Scan for the cell matching the given text and deliver its [x, y] coordinate at center. 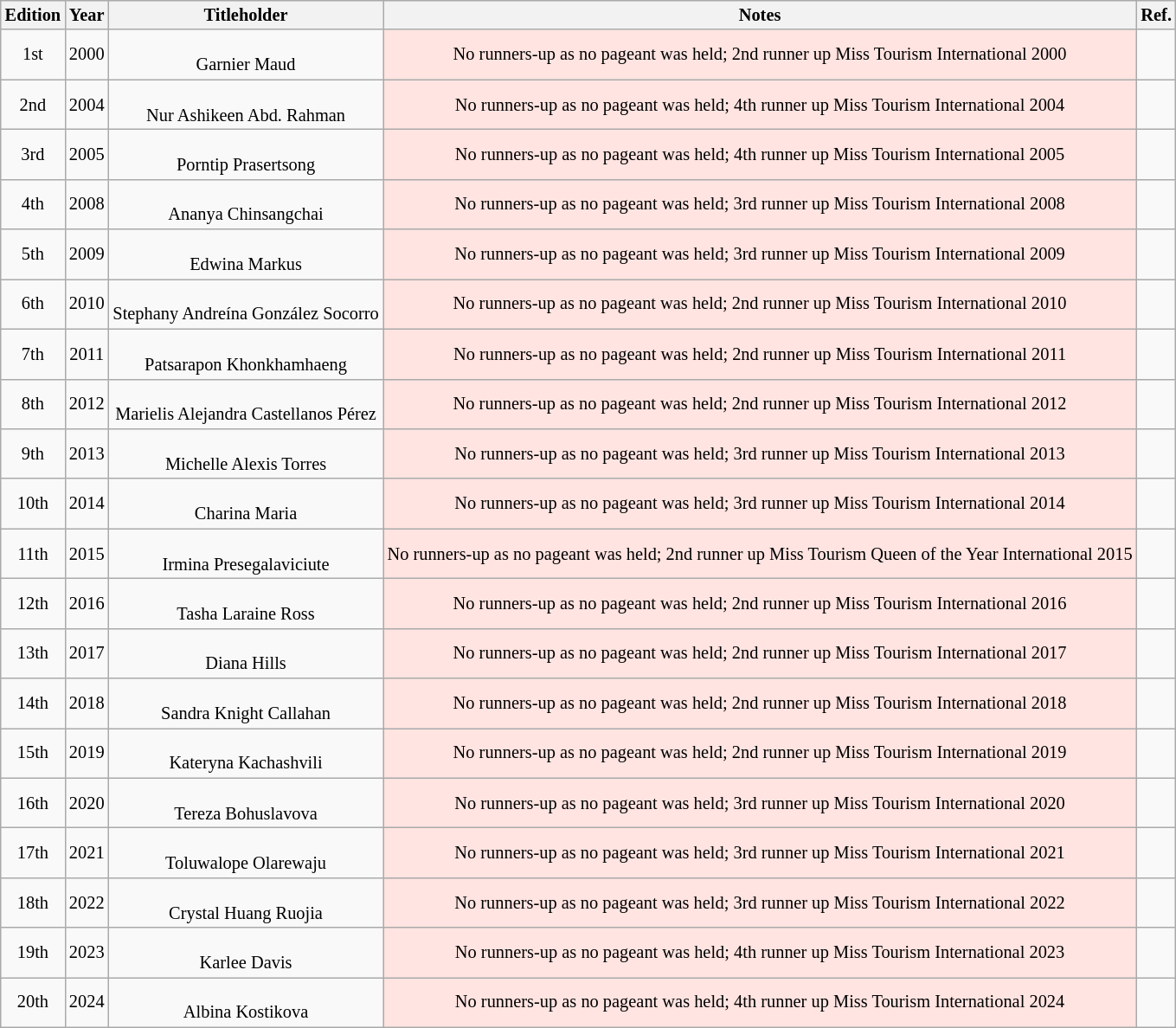
17th [33, 852]
Nur Ashikeen Abd. Rahman [246, 105]
2022 [87, 903]
2010 [87, 304]
No runners-up as no pageant was held; 2nd runner up Miss Tourism International 2018 [760, 704]
Patsarapon Khonkhamhaeng [246, 354]
No runners-up as no pageant was held; 2nd runner up Miss Tourism International 2012 [760, 404]
Marielis Alejandra Castellanos Pérez [246, 404]
4th [33, 204]
15th [33, 753]
No runners-up as no pageant was held; 3rd runner up Miss Tourism International 2013 [760, 453]
2023 [87, 953]
9th [33, 453]
3rd [33, 154]
2013 [87, 453]
2000 [87, 55]
2015 [87, 554]
No runners-up as no pageant was held; 4th runner up Miss Tourism International 2024 [760, 1002]
2009 [87, 254]
2024 [87, 1002]
2012 [87, 404]
No runners-up as no pageant was held; 3rd runner up Miss Tourism International 2014 [760, 504]
2004 [87, 105]
14th [33, 704]
No runners-up as no pageant was held; 3rd runner up Miss Tourism International 2009 [760, 254]
2nd [33, 105]
Irmina Presegalaviciute [246, 554]
Karlee Davis [246, 953]
2020 [87, 803]
5th [33, 254]
No runners-up as no pageant was held; 2nd runner up Miss Tourism International 2017 [760, 653]
1st [33, 55]
Garnier Maud [246, 55]
Ananya Chinsangchai [246, 204]
6th [33, 304]
Sandra Knight Callahan [246, 704]
2016 [87, 603]
Porntip Prasertsong [246, 154]
7th [33, 354]
2005 [87, 154]
8th [33, 404]
Notes [760, 15]
2017 [87, 653]
No runners-up as no pageant was held; 2nd runner up Miss Tourism International 2010 [760, 304]
No runners-up as no pageant was held; 2nd runner up Miss Tourism International 2000 [760, 55]
2021 [87, 852]
12th [33, 603]
No runners-up as no pageant was held; 2nd runner up Miss Tourism Queen of the Year International 2015 [760, 554]
Tereza Bohuslavova [246, 803]
13th [33, 653]
20th [33, 1002]
Albina Kostikova [246, 1002]
Edwina Markus [246, 254]
No runners-up as no pageant was held; 3rd runner up Miss Tourism International 2021 [760, 852]
2018 [87, 704]
10th [33, 504]
2014 [87, 504]
No runners-up as no pageant was held; 3rd runner up Miss Tourism International 2022 [760, 903]
No runners-up as no pageant was held; 4th runner up Miss Tourism International 2004 [760, 105]
Charina Maria [246, 504]
11th [33, 554]
Edition [33, 15]
No runners-up as no pageant was held; 4th runner up Miss Tourism International 2005 [760, 154]
No runners-up as no pageant was held; 4th runner up Miss Tourism International 2023 [760, 953]
Ref. [1156, 15]
Year [87, 15]
Titleholder [246, 15]
Kateryna Kachashvili [246, 753]
Tasha Laraine Ross [246, 603]
2008 [87, 204]
No runners-up as no pageant was held; 3rd runner up Miss Tourism International 2008 [760, 204]
No runners-up as no pageant was held; 2nd runner up Miss Tourism International 2016 [760, 603]
No runners-up as no pageant was held; 2nd runner up Miss Tourism International 2011 [760, 354]
Crystal Huang Ruojia [246, 903]
Stephany Andreína González Socorro [246, 304]
2019 [87, 753]
No runners-up as no pageant was held; 2nd runner up Miss Tourism International 2019 [760, 753]
Diana Hills [246, 653]
19th [33, 953]
16th [33, 803]
Michelle Alexis Torres [246, 453]
18th [33, 903]
Toluwalope Olarewaju [246, 852]
No runners-up as no pageant was held; 3rd runner up Miss Tourism International 2020 [760, 803]
2011 [87, 354]
